Extract the [X, Y] coordinate from the center of the cell holding the provided text.  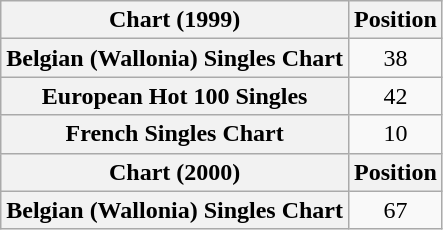
European Hot 100 Singles [175, 96]
Chart (1999) [175, 20]
67 [396, 210]
French Singles Chart [175, 134]
42 [396, 96]
Chart (2000) [175, 172]
38 [396, 58]
10 [396, 134]
